Pinpoint the cell where the given text exists, returning its (x, y) midpoint coordinate. 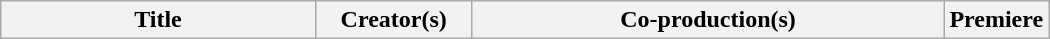
Creator(s) (394, 20)
Co-production(s) (708, 20)
Title (158, 20)
Premiere (996, 20)
